Output the [x, y] coordinate of the center of the cell containing the given text.  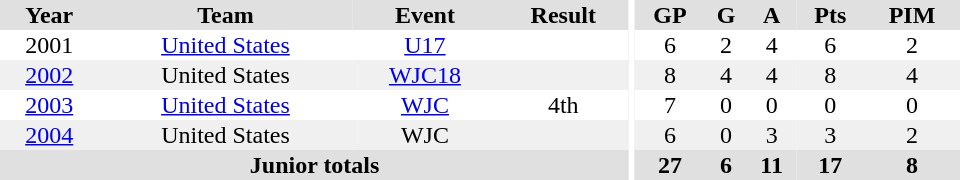
2001 [49, 45]
2004 [49, 135]
Team [225, 15]
27 [670, 165]
PIM [912, 15]
Year [49, 15]
4th [563, 105]
WJC18 [426, 75]
A [772, 15]
11 [772, 165]
2002 [49, 75]
Event [426, 15]
7 [670, 105]
G [726, 15]
Junior totals [314, 165]
Result [563, 15]
Pts [830, 15]
2003 [49, 105]
GP [670, 15]
U17 [426, 45]
17 [830, 165]
